Return the [X, Y] coordinate for the center point of the cell that contains the specified text.  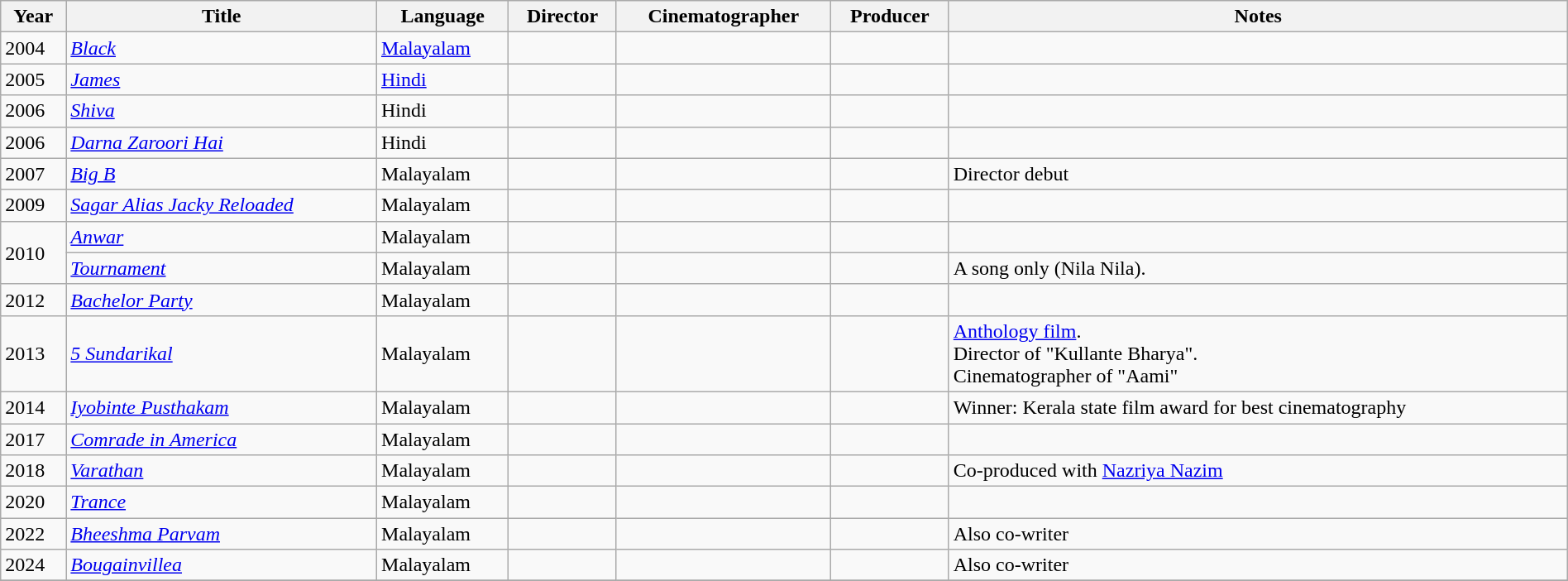
2010 [33, 252]
Anthology film. Director of "Kullante Bharya". Cinematographer of "Aami" [1258, 353]
Comrade in America [222, 439]
Director debut [1258, 174]
5 Sundarikal [222, 353]
2012 [33, 300]
Shiva [222, 111]
Year [33, 17]
Iyobinte Pusthakam [222, 407]
Big B [222, 174]
Trance [222, 502]
2018 [33, 471]
Producer [890, 17]
Varathan [222, 471]
Notes [1258, 17]
Sagar Alias Jacky Reloaded [222, 205]
Black [222, 48]
Director [562, 17]
2009 [33, 205]
Winner: Kerala state film award for best cinematography [1258, 407]
Anwar [222, 237]
A song only (Nila Nila). [1258, 268]
2004 [33, 48]
2014 [33, 407]
Bachelor Party [222, 300]
Bougainvillea [222, 565]
James [222, 79]
2013 [33, 353]
2020 [33, 502]
Cinematographer [723, 17]
Title [222, 17]
2017 [33, 439]
Bheeshma Parvam [222, 534]
2007 [33, 174]
2024 [33, 565]
2005 [33, 79]
Language [443, 17]
2022 [33, 534]
Tournament [222, 268]
Darna Zaroori Hai [222, 142]
Co-produced with Nazriya Nazim [1258, 471]
